Provide the [x, y] coordinate of the cell's center where the given text is located.  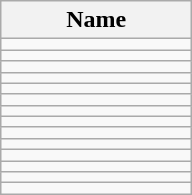
Name [96, 20]
